For the text-containing cell, return its midpoint in [x, y] coordinate format. 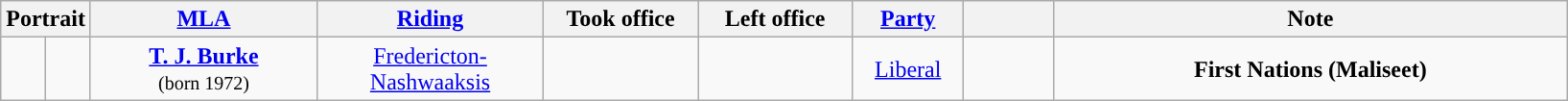
Riding [430, 19]
First Nations (Maliseet) [1310, 69]
T. J. Burke(born 1972) [203, 69]
Took office [621, 19]
MLA [203, 19]
Fredericton-Nashwaaksis [430, 69]
Note [1310, 19]
Party [908, 19]
Left office [775, 19]
Portrait [46, 19]
Liberal [908, 69]
